Output the (x, y) coordinate of the center of the cell containing the given text.  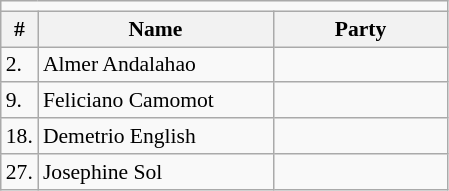
Party (360, 29)
Almer Andalahao (156, 65)
Demetrio English (156, 136)
Feliciano Camomot (156, 101)
27. (20, 172)
18. (20, 136)
2. (20, 65)
9. (20, 101)
# (20, 29)
Josephine Sol (156, 172)
Name (156, 29)
